For the text-containing cell, return its midpoint in [x, y] coordinate format. 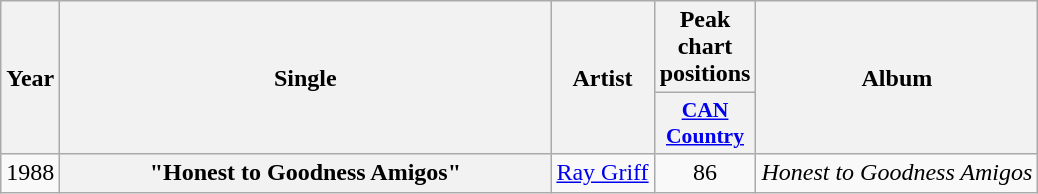
"Honest to Goodness Amigos" [306, 173]
Honest to Goodness Amigos [897, 173]
1988 [30, 173]
Peak chart positions [705, 47]
Year [30, 78]
Ray Griff [602, 173]
CAN Country [705, 124]
86 [705, 173]
Artist [602, 78]
Single [306, 78]
Album [897, 78]
